Pinpoint the cell where the given text exists, returning its [X, Y] midpoint coordinate. 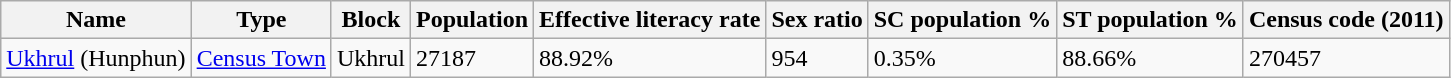
Census code (2011) [1346, 20]
Census Town [261, 58]
Ukhrul (Hunphun) [96, 58]
Sex ratio [817, 20]
Type [261, 20]
Ukhrul [370, 58]
270457 [1346, 58]
Population [472, 20]
954 [817, 58]
ST population % [1150, 20]
88.92% [650, 58]
Effective literacy rate [650, 20]
Name [96, 20]
27187 [472, 58]
SC population % [962, 20]
0.35% [962, 58]
88.66% [1150, 58]
Block [370, 20]
